Detect which cell encompasses the target text, then output its (X, Y) center coordinate. 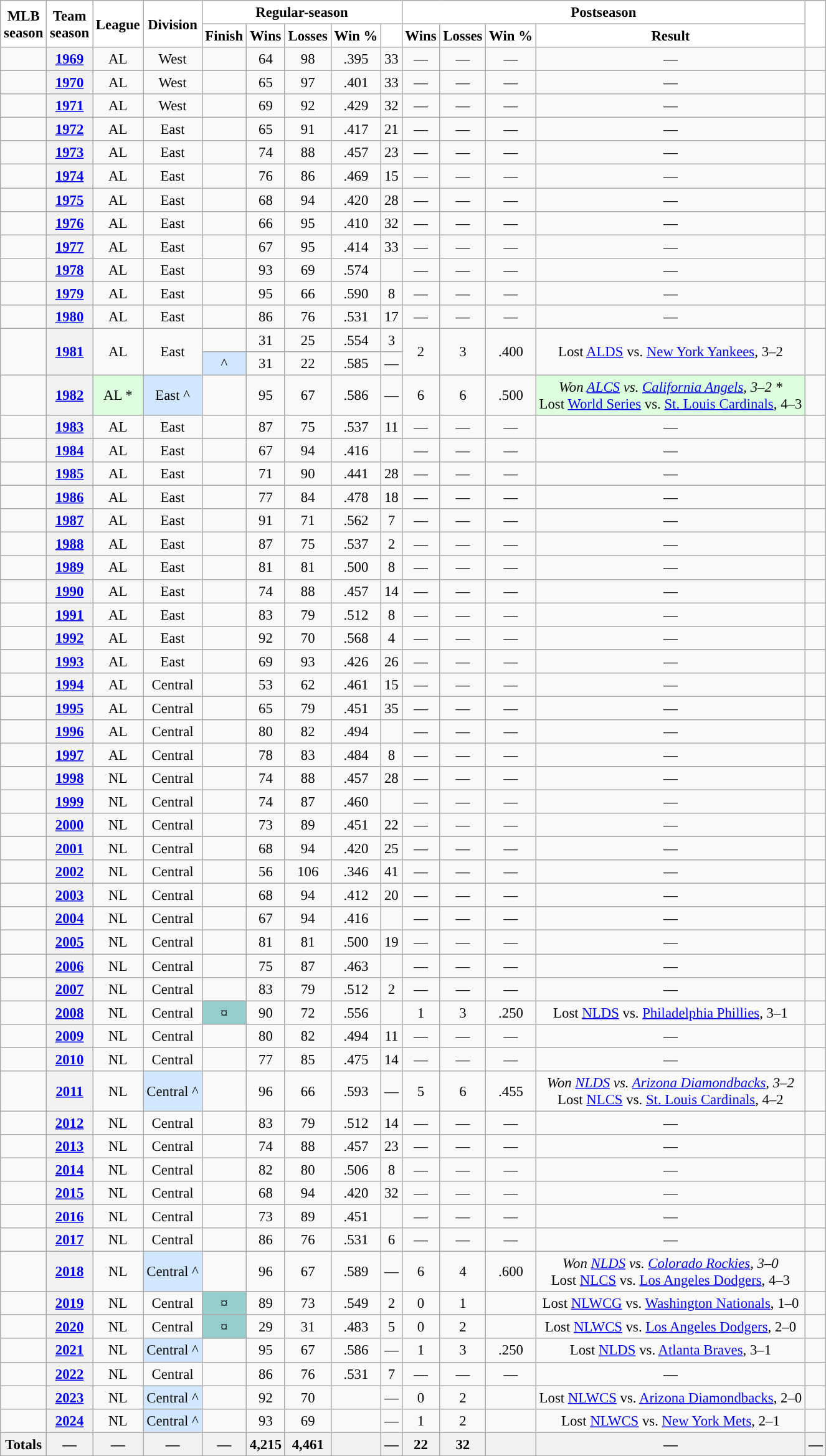
1981 (70, 351)
.585 (356, 364)
.562 (356, 521)
2019 (70, 1303)
2001 (70, 849)
17 (391, 317)
Won ALCS vs. California Angels, 3–2 *Lost World Series vs. St. Louis Cardinals, 4–3 (670, 395)
2017 (70, 1240)
Lost NLWCS vs. Arizona Diamondbacks, 2–0 (670, 1397)
56 (265, 872)
18 (391, 498)
72 (308, 1013)
2005 (70, 942)
1995 (70, 708)
41 (391, 872)
2023 (70, 1397)
.549 (356, 1303)
1992 (70, 638)
Regular-season (301, 12)
1970 (70, 83)
1990 (70, 591)
.556 (356, 1013)
2015 (70, 1193)
.483 (356, 1327)
53 (265, 685)
.441 (356, 474)
1985 (70, 474)
1996 (70, 732)
2022 (70, 1374)
2018 (70, 1272)
AL * (118, 395)
.400 (511, 351)
2010 (70, 1059)
2016 (70, 1217)
1989 (70, 568)
2012 (70, 1123)
2009 (70, 1036)
1980 (70, 317)
Lost NLWCS vs. New York Mets, 2–1 (670, 1421)
.410 (356, 223)
.412 (356, 896)
21 (391, 130)
Won NLDS vs. Arizona Diamondbacks, 3–2Lost NLCS vs. St. Louis Cardinals, 4–2 (670, 1091)
2003 (70, 896)
1982 (70, 395)
Postseason (604, 12)
.600 (511, 1272)
2000 (70, 825)
.478 (356, 498)
1987 (70, 521)
.417 (356, 130)
4,215 (265, 1444)
2014 (70, 1170)
.401 (356, 83)
Lost NLWCS vs. Los Angeles Dodgers, 2–0 (670, 1327)
1976 (70, 223)
62 (308, 685)
Lost NLWCG vs. Washington Nationals, 1–0 (670, 1303)
1975 (70, 200)
2024 (70, 1421)
Won NLDS vs. Colorado Rockies, 3–0 Lost NLCS vs. Los Angeles Dodgers, 4–3 (670, 1272)
4,461 (308, 1444)
2006 (70, 966)
1978 (70, 270)
1977 (70, 247)
1994 (70, 685)
2013 (70, 1146)
Finish (224, 36)
.461 (356, 685)
MLBseason (24, 24)
.463 (356, 966)
1986 (70, 498)
1971 (70, 106)
.426 (356, 661)
29 (265, 1327)
98 (308, 59)
East ^ (173, 395)
Lost ALDS vs. New York Yankees, 3–2 (670, 351)
2011 (70, 1091)
^ (224, 364)
97 (308, 83)
1984 (70, 451)
2002 (70, 872)
2004 (70, 919)
1988 (70, 544)
.429 (356, 106)
.346 (356, 872)
.475 (356, 1059)
League (118, 24)
106 (308, 872)
1993 (70, 661)
.590 (356, 293)
78 (265, 755)
1979 (70, 293)
.506 (356, 1170)
.554 (356, 340)
Totals (24, 1444)
.414 (356, 247)
Lost NLDS vs. Atlanta Braves, 3–1 (670, 1351)
.469 (356, 176)
1999 (70, 802)
Result (670, 36)
1998 (70, 778)
85 (308, 1059)
1969 (70, 59)
1974 (70, 176)
2021 (70, 1351)
26 (391, 661)
Teamseason (70, 24)
64 (265, 59)
.568 (356, 638)
2008 (70, 1013)
1973 (70, 153)
1991 (70, 615)
Lost NLDS vs. Philadelphia Phillies, 3–1 (670, 1013)
.574 (356, 270)
2020 (70, 1327)
19 (391, 942)
35 (391, 708)
.589 (356, 1272)
84 (308, 498)
.484 (356, 755)
20 (391, 896)
1983 (70, 427)
1972 (70, 130)
.395 (356, 59)
1997 (70, 755)
2007 (70, 989)
.455 (511, 1091)
.460 (356, 802)
Division (173, 24)
.593 (356, 1091)
